Determine the [x, y] coordinate at the center of the cell enclosing the given text.  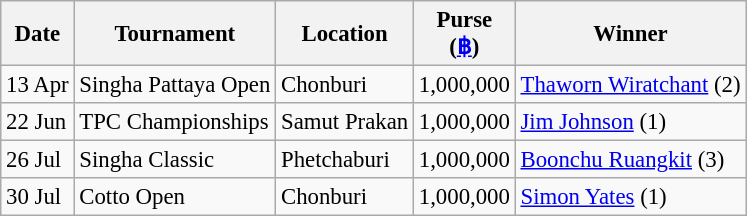
Jim Johnson (1) [630, 122]
Tournament [175, 34]
Boonchu Ruangkit (3) [630, 160]
Cotto Open [175, 197]
30 Jul [38, 197]
Location [345, 34]
Date [38, 34]
Phetchaburi [345, 160]
Thaworn Wiratchant (2) [630, 85]
Simon Yates (1) [630, 197]
Purse(฿) [464, 34]
TPC Championships [175, 122]
13 Apr [38, 85]
Winner [630, 34]
26 Jul [38, 160]
Singha Pattaya Open [175, 85]
Samut Prakan [345, 122]
Singha Classic [175, 160]
22 Jun [38, 122]
